Pinpoint the cell where the given text exists, returning its [X, Y] midpoint coordinate. 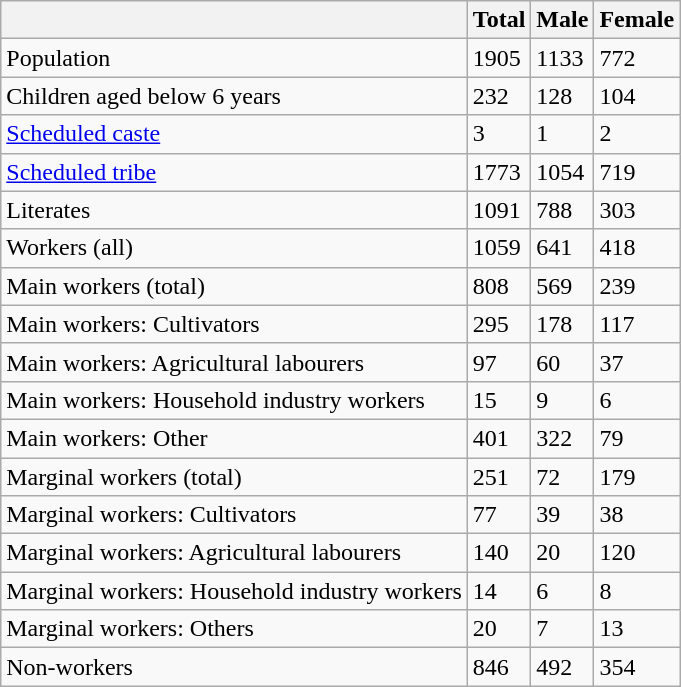
772 [637, 58]
Marginal workers: Household industry workers [234, 591]
251 [499, 477]
569 [562, 286]
1091 [499, 210]
2 [637, 134]
Total [499, 20]
128 [562, 96]
9 [562, 400]
1905 [499, 58]
492 [562, 667]
38 [637, 515]
37 [637, 362]
1773 [499, 172]
303 [637, 210]
1054 [562, 172]
Main workers: Other [234, 438]
Scheduled caste [234, 134]
79 [637, 438]
120 [637, 553]
60 [562, 362]
Non-workers [234, 667]
Male [562, 20]
788 [562, 210]
Children aged below 6 years [234, 96]
1059 [499, 248]
14 [499, 591]
Main workers (total) [234, 286]
322 [562, 438]
15 [499, 400]
Marginal workers: Cultivators [234, 515]
232 [499, 96]
Main workers: Household industry workers [234, 400]
140 [499, 553]
117 [637, 324]
Marginal workers: Others [234, 629]
179 [637, 477]
97 [499, 362]
72 [562, 477]
77 [499, 515]
401 [499, 438]
295 [499, 324]
Main workers: Cultivators [234, 324]
808 [499, 286]
1133 [562, 58]
418 [637, 248]
846 [499, 667]
719 [637, 172]
Marginal workers (total) [234, 477]
39 [562, 515]
239 [637, 286]
641 [562, 248]
1 [562, 134]
8 [637, 591]
Population [234, 58]
178 [562, 324]
Workers (all) [234, 248]
Marginal workers: Agricultural labourers [234, 553]
354 [637, 667]
Female [637, 20]
Main workers: Agricultural labourers [234, 362]
104 [637, 96]
Scheduled tribe [234, 172]
7 [562, 629]
3 [499, 134]
13 [637, 629]
Literates [234, 210]
